Scan for the cell matching the given text and deliver its (x, y) coordinate at center. 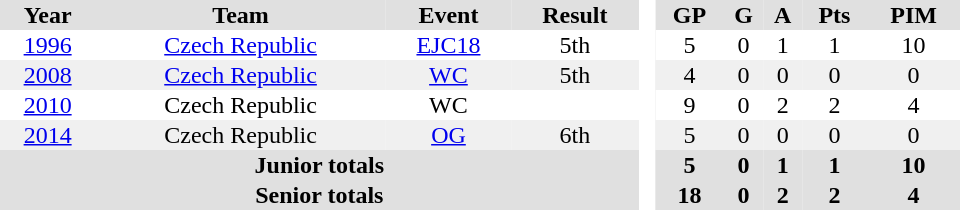
Result (575, 15)
EJC18 (448, 45)
2010 (48, 105)
PIM (914, 15)
Event (448, 15)
6th (575, 135)
Junior totals (320, 165)
18 (689, 195)
Pts (834, 15)
9 (689, 105)
2014 (48, 135)
Team (240, 15)
OG (448, 135)
Year (48, 15)
GP (689, 15)
Senior totals (320, 195)
1996 (48, 45)
A (783, 15)
2008 (48, 75)
G (743, 15)
